Search for the cell housing the specified text and yield its (x, y) center coordinate. 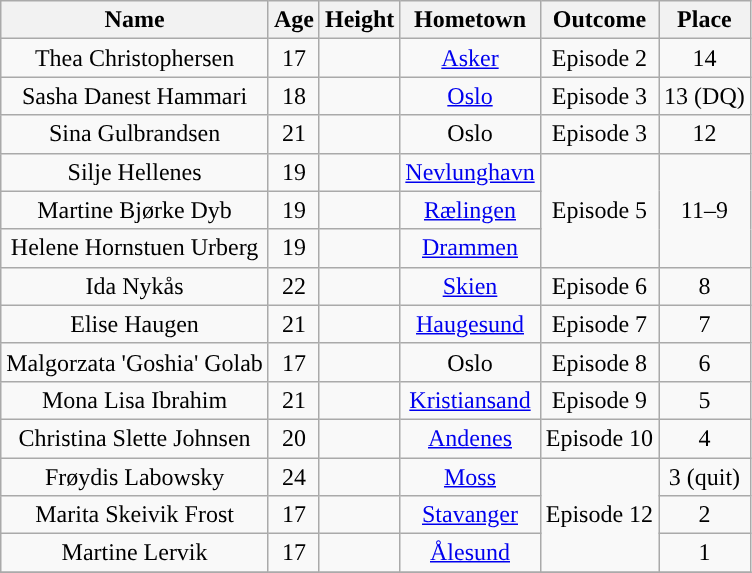
Name (135, 20)
14 (705, 58)
18 (294, 96)
Christina Slette Johnsen (135, 438)
5 (705, 400)
3 (quit) (705, 477)
Sasha Danest Hammari (135, 96)
24 (294, 477)
Episode 12 (599, 515)
Hometown (470, 20)
Sina Gulbrandsen (135, 134)
Haugesund (470, 324)
Kristiansand (470, 400)
Mona Lisa Ibrahim (135, 400)
Age (294, 20)
13 (DQ) (705, 96)
7 (705, 324)
Place (705, 20)
2 (705, 515)
12 (705, 134)
Episode 7 (599, 324)
Martine Bjørke Dyb (135, 210)
Height (359, 20)
6 (705, 362)
Frøydis Labowsky (135, 477)
Episode 5 (599, 210)
Drammen (470, 248)
20 (294, 438)
Asker (470, 58)
Episode 6 (599, 286)
8 (705, 286)
Andenes (470, 438)
Stavanger (470, 515)
Nevlunghavn (470, 172)
Thea Christophersen (135, 58)
Moss (470, 477)
Malgorzata 'Goshia' Golab (135, 362)
Ålesund (470, 553)
Skien (470, 286)
Ida Nykås (135, 286)
Outcome (599, 20)
Episode 9 (599, 400)
Rælingen (470, 210)
Marita Skeivik Frost (135, 515)
Helene Hornstuen Urberg (135, 248)
11–9 (705, 210)
Silje Hellenes (135, 172)
22 (294, 286)
4 (705, 438)
1 (705, 553)
Martine Lervik (135, 553)
Episode 2 (599, 58)
Episode 10 (599, 438)
Elise Haugen (135, 324)
Episode 8 (599, 362)
